Determine the [X, Y] coordinate at the center of the cell enclosing the given text.  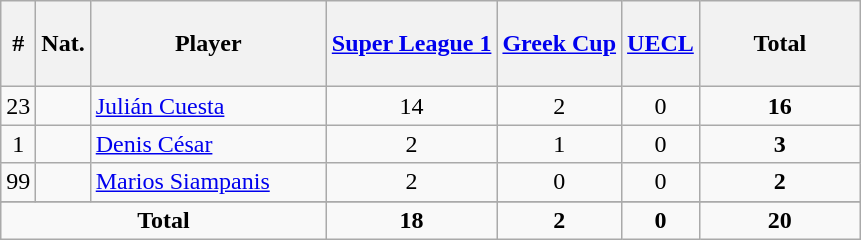
Greek Cup [560, 44]
3 [780, 144]
# [18, 44]
23 [18, 106]
Marios Siampanis [208, 182]
18 [412, 220]
Nat. [63, 44]
Super League 1 [412, 44]
Player [208, 44]
99 [18, 182]
Julián Cuesta [208, 106]
14 [412, 106]
Denis César [208, 144]
UECL [661, 44]
16 [780, 106]
20 [780, 220]
